Return (X, Y) of the center of cell containing provided text 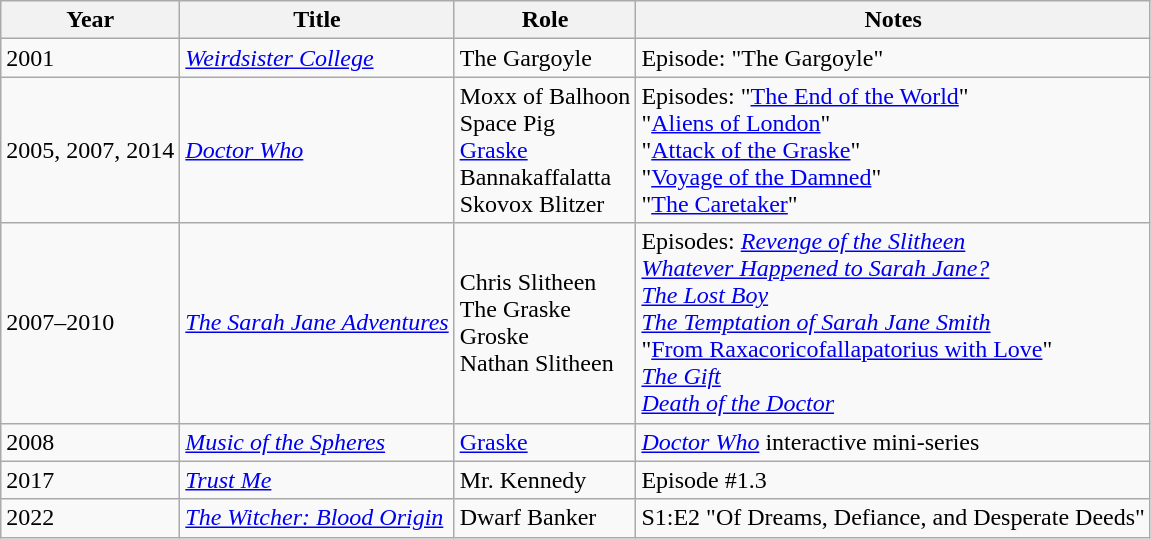
2007–2010 (90, 323)
2008 (90, 442)
2001 (90, 58)
Doctor Who (317, 150)
Chris SlitheenThe GraskeGroskeNathan Slitheen (545, 323)
S1:E2 "Of Dreams, Defiance, and Desperate Deeds" (893, 518)
Episode #1.3 (893, 480)
The Witcher: Blood Origin (317, 518)
Title (317, 20)
2017 (90, 480)
Episodes: "The End of the World""Aliens of London""Attack of the Graske""Voyage of the Damned""The Caretaker" (893, 150)
Year (90, 20)
Episode: "The Gargoyle" (893, 58)
Weirdsister College (317, 58)
Doctor Who interactive mini-series (893, 442)
Trust Me (317, 480)
Notes (893, 20)
Role (545, 20)
The Sarah Jane Adventures (317, 323)
The Gargoyle (545, 58)
2005, 2007, 2014 (90, 150)
Mr. Kennedy (545, 480)
Dwarf Banker (545, 518)
Music of the Spheres (317, 442)
Graske (545, 442)
Moxx of BalhoonSpace PigGraske BannakaffalattaSkovox Blitzer (545, 150)
2022 (90, 518)
